Extract the [x, y] coordinate from the center of the cell holding the provided text.  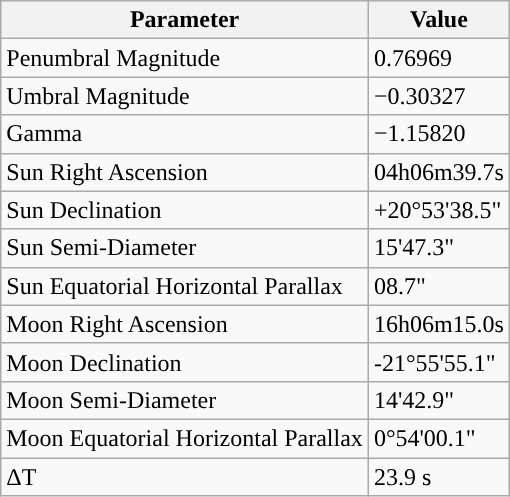
0°54'00.1" [438, 438]
0.76969 [438, 58]
Penumbral Magnitude [185, 58]
ΔT [185, 477]
Sun Equatorial Horizontal Parallax [185, 286]
Umbral Magnitude [185, 96]
Moon Semi-Diameter [185, 400]
Sun Semi-Diameter [185, 248]
Sun Right Ascension [185, 172]
08.7" [438, 286]
Moon Equatorial Horizontal Parallax [185, 438]
Parameter [185, 20]
−0.30327 [438, 96]
23.9 s [438, 477]
15'47.3" [438, 248]
Gamma [185, 134]
Value [438, 20]
-21°55'55.1" [438, 362]
16h06m15.0s [438, 324]
Moon Right Ascension [185, 324]
Sun Declination [185, 210]
Moon Declination [185, 362]
04h06m39.7s [438, 172]
+20°53'38.5" [438, 210]
−1.15820 [438, 134]
14'42.9" [438, 400]
